Locate the cell with the specified text and output its [X, Y] center coordinate. 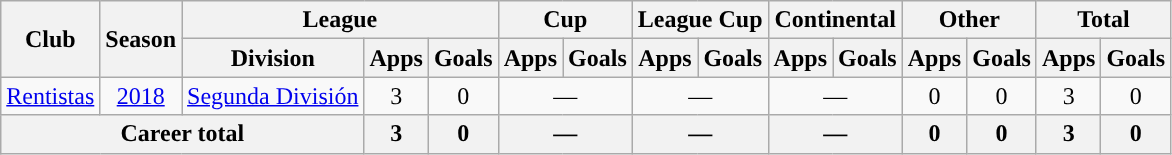
Season [141, 39]
Segunda División [273, 96]
Career total [182, 134]
Cup [565, 20]
2018 [141, 96]
Club [50, 39]
Division [273, 58]
Rentistas [50, 96]
Continental [835, 20]
Total [1103, 20]
League Cup [700, 20]
Other [969, 20]
League [340, 20]
